Provide the [x, y] coordinate of the cell's center where the given text is located.  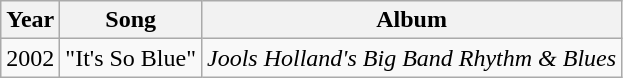
Jools Holland's Big Band Rhythm & Blues [411, 58]
Album [411, 20]
"It's So Blue" [131, 58]
2002 [30, 58]
Year [30, 20]
Song [131, 20]
